Search for the cell housing the specified text and yield its (X, Y) center coordinate. 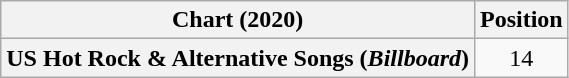
14 (521, 58)
Position (521, 20)
US Hot Rock & Alternative Songs (Billboard) (238, 58)
Chart (2020) (238, 20)
